Search for the cell housing the specified text and yield its [x, y] center coordinate. 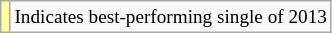
Indicates best-performing single of 2013 [171, 17]
